Find where the given text appears and provide that cell's center as (X, Y) coordinate. 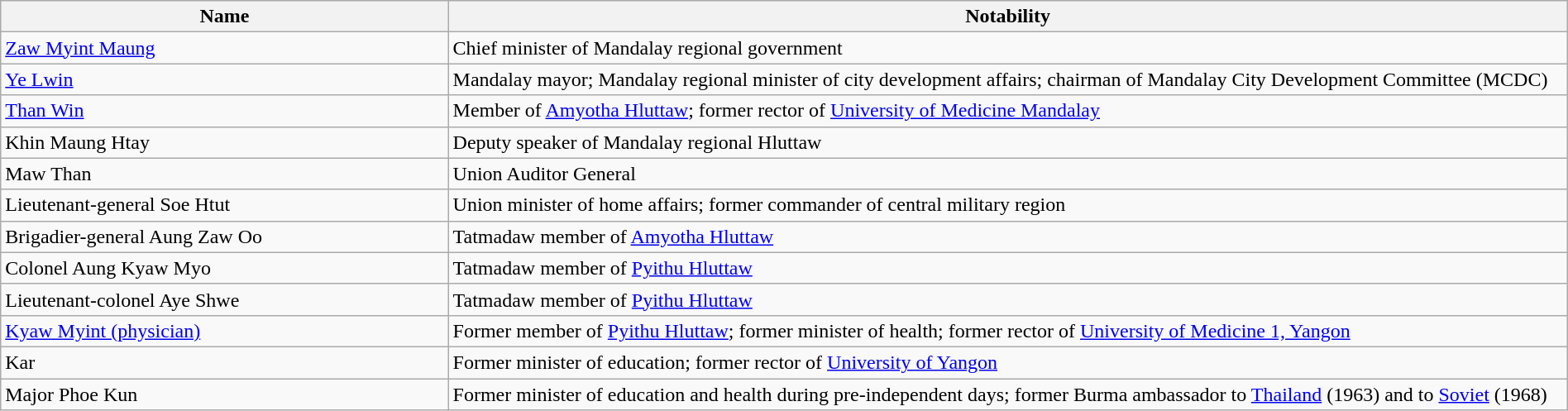
Kyaw Myint (physician) (225, 331)
Deputy speaker of Mandalay regional Hluttaw (1007, 142)
Union Auditor General (1007, 174)
Chief minister of Mandalay regional government (1007, 48)
Former member of Pyithu Hluttaw; former minister of health; former rector of University of Medicine 1, Yangon (1007, 331)
Union minister of home affairs; former commander of central military region (1007, 205)
Mandalay mayor; Mandalay regional minister of city development affairs; chairman of Mandalay City Development Committee (MCDC) (1007, 79)
Maw Than (225, 174)
Former minister of education; former rector of University of Yangon (1007, 362)
Lieutenant-general Soe Htut (225, 205)
Lieutenant-colonel Aye Shwe (225, 299)
Notability (1007, 17)
Kar (225, 362)
Than Win (225, 111)
Ye Lwin (225, 79)
Zaw Myint Maung (225, 48)
Brigadier-general Aung Zaw Oo (225, 237)
Name (225, 17)
Major Phoe Kun (225, 394)
Tatmadaw member of Amyotha Hluttaw (1007, 237)
Member of Amyotha Hluttaw; former rector of University of Medicine Mandalay (1007, 111)
Colonel Aung Kyaw Myo (225, 268)
Former minister of education and health during pre-independent days; former Burma ambassador to Thailand (1963) and to Soviet (1968) (1007, 394)
Khin Maung Htay (225, 142)
